Extract the (X, Y) coordinate from the center of the cell holding the provided text.  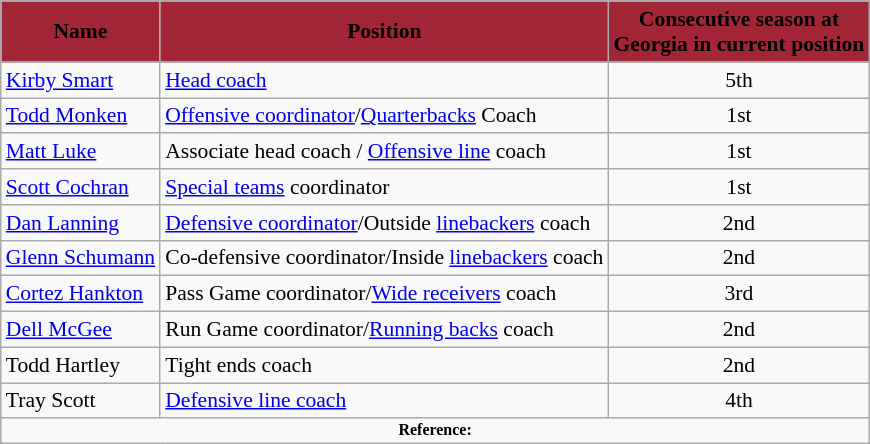
Matt Luke (80, 152)
Scott Cochran (80, 187)
3rd (738, 294)
Run Game coordinator/Running backs coach (384, 330)
Cortez Hankton (80, 294)
Glenn Schumann (80, 258)
4th (738, 401)
Head coach (384, 80)
5th (738, 80)
Defensive line coach (384, 401)
Todd Monken (80, 116)
Tray Scott (80, 401)
Special teams coordinator (384, 187)
Tight ends coach (384, 365)
Position (384, 32)
Defensive coordinator/Outside linebackers coach (384, 223)
Dell McGee (80, 330)
Pass Game coordinator/Wide receivers coach (384, 294)
Name (80, 32)
Offensive coordinator/Quarterbacks Coach (384, 116)
Kirby Smart (80, 80)
Todd Hartley (80, 365)
Associate head coach / Offensive line coach (384, 152)
Dan Lanning (80, 223)
Co-defensive coordinator/Inside linebackers coach (384, 258)
Consecutive season atGeorgia in current position (738, 32)
Reference: (436, 431)
